Find where the given text appears and provide that cell's center as (x, y) coordinate. 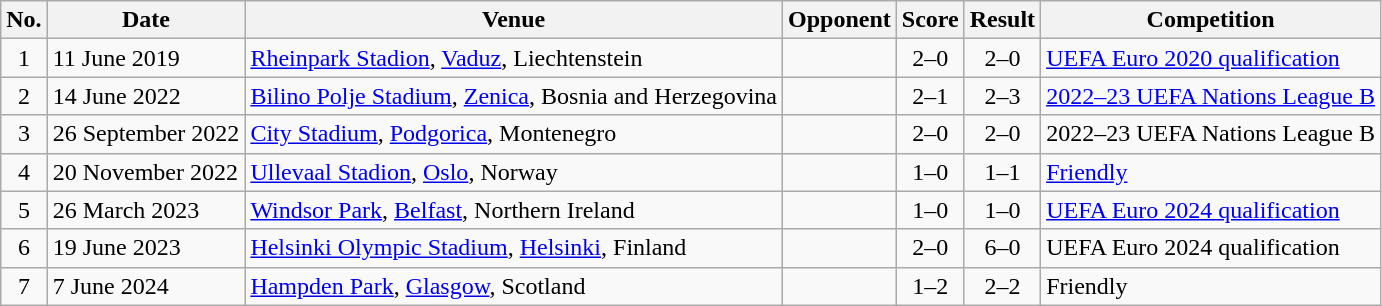
Opponent (839, 20)
City Stadium, Podgorica, Montenegro (514, 134)
19 June 2023 (146, 248)
2 (24, 96)
2–3 (1002, 96)
14 June 2022 (146, 96)
1 (24, 58)
Ullevaal Stadion, Oslo, Norway (514, 172)
3 (24, 134)
No. (24, 20)
Rheinpark Stadion, Vaduz, Liechtenstein (514, 58)
Date (146, 20)
Result (1002, 20)
Competition (1211, 20)
4 (24, 172)
Venue (514, 20)
2–2 (1002, 286)
UEFA Euro 2020 qualification (1211, 58)
2–1 (930, 96)
Helsinki Olympic Stadium, Helsinki, Finland (514, 248)
6 (24, 248)
7 (24, 286)
6–0 (1002, 248)
26 September 2022 (146, 134)
Score (930, 20)
Windsor Park, Belfast, Northern Ireland (514, 210)
1–1 (1002, 172)
Hampden Park, Glasgow, Scotland (514, 286)
26 March 2023 (146, 210)
5 (24, 210)
1–2 (930, 286)
7 June 2024 (146, 286)
Bilino Polje Stadium, Zenica, Bosnia and Herzegovina (514, 96)
20 November 2022 (146, 172)
11 June 2019 (146, 58)
